Extract the [x, y] coordinate from the center of the cell holding the provided text.  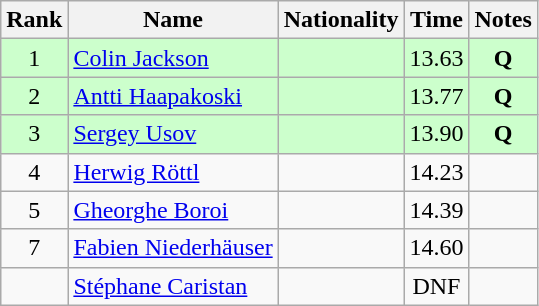
Notes [503, 20]
1 [34, 58]
Herwig Röttl [173, 172]
Gheorghe Boroi [173, 210]
14.39 [436, 210]
13.90 [436, 134]
Colin Jackson [173, 58]
5 [34, 210]
14.60 [436, 248]
Nationality [341, 20]
Antti Haapakoski [173, 96]
DNF [436, 286]
7 [34, 248]
2 [34, 96]
Name [173, 20]
14.23 [436, 172]
13.63 [436, 58]
Stéphane Caristan [173, 286]
Sergey Usov [173, 134]
Rank [34, 20]
4 [34, 172]
3 [34, 134]
13.77 [436, 96]
Time [436, 20]
Fabien Niederhäuser [173, 248]
